Search for the cell housing the specified text and yield its [x, y] center coordinate. 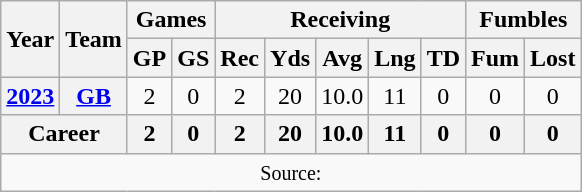
GB [94, 96]
Team [94, 39]
Games [170, 20]
2023 [30, 96]
Lng [395, 58]
Source: [291, 172]
Fum [496, 58]
Avg [342, 58]
TD [443, 58]
Receiving [340, 20]
Yds [290, 58]
GP [149, 58]
Lost [553, 58]
Career [64, 134]
Year [30, 39]
Rec [240, 58]
GS [194, 58]
Fumbles [524, 20]
